From the cell containing the given text, extract its center point as (X, Y) coordinate. 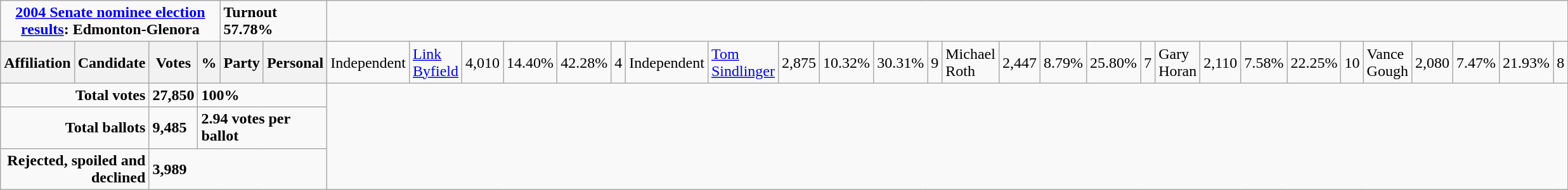
4 (619, 62)
25.80% (1113, 62)
2,110 (1221, 62)
8.79% (1063, 62)
Link Byfield (435, 62)
4,010 (483, 62)
22.25% (1314, 62)
10 (1352, 62)
7 (1148, 62)
2,447 (1020, 62)
21.93% (1527, 62)
42.28% (585, 62)
7.47% (1476, 62)
Personal (295, 62)
Michael Roth (971, 62)
Total votes (75, 95)
Votes (174, 62)
% (209, 62)
2004 Senate nominee election results: Edmonton-Glenora (110, 22)
8 (1561, 62)
7.58% (1264, 62)
14.40% (530, 62)
Rejected, spoiled and declined (75, 168)
Gary Horan (1178, 62)
2,080 (1432, 62)
3,989 (238, 168)
9,485 (174, 128)
2,875 (799, 62)
Total ballots (75, 128)
27,850 (174, 95)
30.31% (900, 62)
Candidate (112, 62)
Affiliation (37, 62)
10.32% (847, 62)
9 (935, 62)
100% (262, 95)
Party (242, 62)
Turnout 57.78% (274, 22)
2.94 votes per ballot (262, 128)
Tom Sindlinger (743, 62)
Vance Gough (1387, 62)
